Detect which cell encompasses the target text, then output its [x, y] center coordinate. 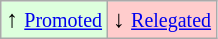
↓ Relegated [162, 20]
↑ Promoted [54, 20]
